Provide the [x, y] coordinate of the cell's center where the given text is located.  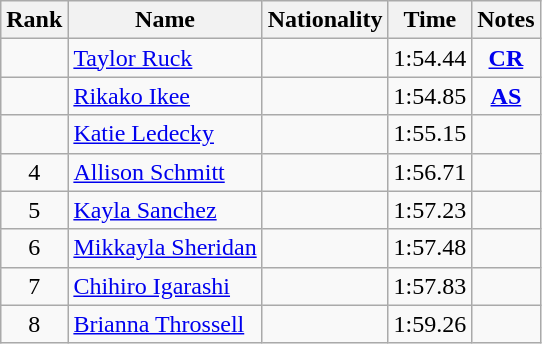
Name [165, 20]
8 [34, 324]
Rikako Ikee [165, 96]
1:54.85 [430, 96]
Rank [34, 20]
1:57.48 [430, 248]
Allison Schmitt [165, 172]
Mikkayla Sheridan [165, 248]
1:57.83 [430, 286]
7 [34, 286]
Chihiro Igarashi [165, 286]
Notes [506, 20]
1:56.71 [430, 172]
1:55.15 [430, 134]
4 [34, 172]
Taylor Ruck [165, 58]
CR [506, 58]
Nationality [325, 20]
AS [506, 96]
1:57.23 [430, 210]
Katie Ledecky [165, 134]
Time [430, 20]
6 [34, 248]
Brianna Throssell [165, 324]
Kayla Sanchez [165, 210]
1:59.26 [430, 324]
1:54.44 [430, 58]
5 [34, 210]
